Return (x, y) of the center of cell containing provided text 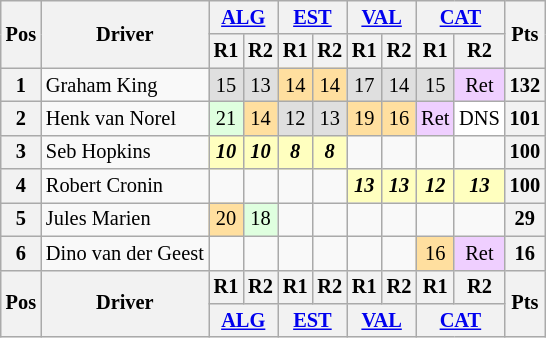
101 (525, 118)
17 (364, 85)
18 (260, 219)
19 (364, 118)
Dino van der Geest (125, 253)
Robert Cronin (125, 186)
Graham King (125, 85)
29 (525, 219)
Henk van Norel (125, 118)
20 (226, 219)
21 (226, 118)
6 (21, 253)
3 (21, 152)
5 (21, 219)
2 (21, 118)
Jules Marien (125, 219)
132 (525, 85)
DNS (479, 118)
1 (21, 85)
4 (21, 186)
Seb Hopkins (125, 152)
